Locate the cell with the specified text and output its [X, Y] center coordinate. 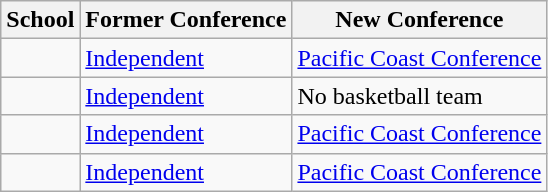
School [40, 20]
New Conference [420, 20]
No basketball team [420, 96]
Former Conference [186, 20]
